Identify which cell holds the provided text, then report its [x, y] central coordinate. 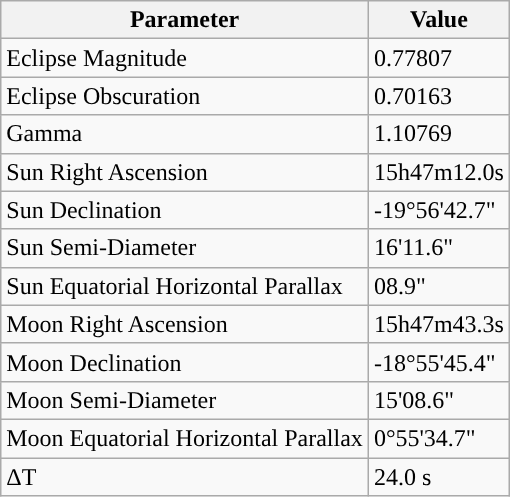
0.70163 [438, 96]
Sun Right Ascension [185, 172]
Moon Semi-Diameter [185, 400]
Moon Equatorial Horizontal Parallax [185, 438]
15'08.6" [438, 400]
Moon Declination [185, 362]
Parameter [185, 20]
0°55'34.7" [438, 438]
24.0 s [438, 477]
ΔT [185, 477]
0.77807 [438, 58]
1.10769 [438, 134]
Sun Declination [185, 210]
16'11.6" [438, 248]
08.9" [438, 286]
15h47m12.0s [438, 172]
Gamma [185, 134]
Eclipse Obscuration [185, 96]
15h47m43.3s [438, 324]
Moon Right Ascension [185, 324]
Eclipse Magnitude [185, 58]
Sun Semi-Diameter [185, 248]
Sun Equatorial Horizontal Parallax [185, 286]
-19°56'42.7" [438, 210]
Value [438, 20]
-18°55'45.4" [438, 362]
